Search for the cell housing the specified text and yield its (X, Y) center coordinate. 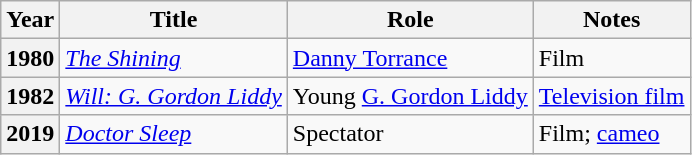
Role (410, 20)
Title (174, 20)
Year (30, 20)
Film (612, 58)
2019 (30, 134)
1982 (30, 96)
Young G. Gordon Liddy (410, 96)
Spectator (410, 134)
1980 (30, 58)
Notes (612, 20)
The Shining (174, 58)
Film; cameo (612, 134)
Doctor Sleep (174, 134)
Television film (612, 96)
Will: G. Gordon Liddy (174, 96)
Danny Torrance (410, 58)
